Output the [x, y] coordinate of the center of the cell containing the given text.  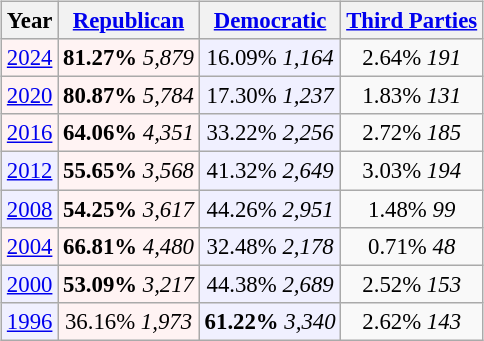
54.25% 3,617 [129, 209]
2.62% 143 [412, 321]
61.22% 3,340 [270, 321]
53.09% 3,217 [129, 284]
2004 [30, 246]
2008 [30, 209]
3.03% 194 [412, 171]
36.16% 1,973 [129, 321]
Democratic [270, 21]
2020 [30, 96]
1.48% 99 [412, 209]
32.48% 2,178 [270, 246]
41.32% 2,649 [270, 171]
2016 [30, 133]
2.64% 191 [412, 58]
2.52% 153 [412, 284]
2.72% 185 [412, 133]
80.87% 5,784 [129, 96]
66.81% 4,480 [129, 246]
33.22% 2,256 [270, 133]
44.26% 2,951 [270, 209]
2012 [30, 171]
0.71% 48 [412, 246]
2024 [30, 58]
Republican [129, 21]
Year [30, 21]
2000 [30, 284]
Third Parties [412, 21]
1.83% 131 [412, 96]
55.65% 3,568 [129, 171]
1996 [30, 321]
44.38% 2,689 [270, 284]
64.06% 4,351 [129, 133]
16.09% 1,164 [270, 58]
81.27% 5,879 [129, 58]
17.30% 1,237 [270, 96]
